Find where the given text appears and provide that cell's center as (X, Y) coordinate. 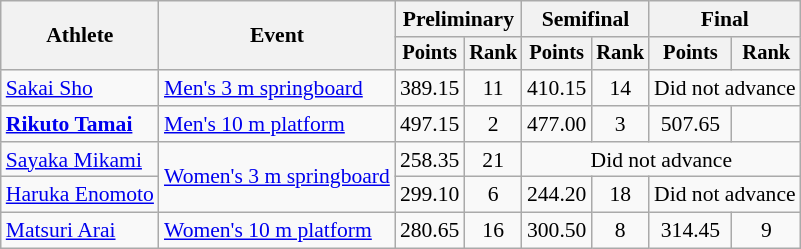
Semifinal (586, 19)
Men's 3 m springboard (277, 88)
14 (620, 88)
18 (620, 195)
Sayaka Mikami (80, 160)
389.15 (430, 88)
8 (620, 231)
Men's 10 m platform (277, 124)
Preliminary (458, 19)
Athlete (80, 36)
Women's 10 m platform (277, 231)
Rikuto Tamai (80, 124)
Sakai Sho (80, 88)
410.15 (556, 88)
Final (725, 19)
16 (493, 231)
507.65 (690, 124)
21 (493, 160)
11 (493, 88)
497.15 (430, 124)
9 (766, 231)
314.45 (690, 231)
Women's 3 m springboard (277, 178)
Matsuri Arai (80, 231)
280.65 (430, 231)
3 (620, 124)
258.35 (430, 160)
244.20 (556, 195)
Event (277, 36)
6 (493, 195)
300.50 (556, 231)
2 (493, 124)
299.10 (430, 195)
477.00 (556, 124)
Haruka Enomoto (80, 195)
